From the cell containing the given text, extract its center point as (x, y) coordinate. 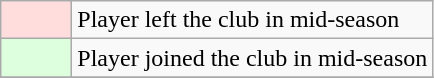
Player joined the club in mid-season (252, 58)
Player left the club in mid-season (252, 20)
